Find where the given text appears and provide that cell's center as (x, y) coordinate. 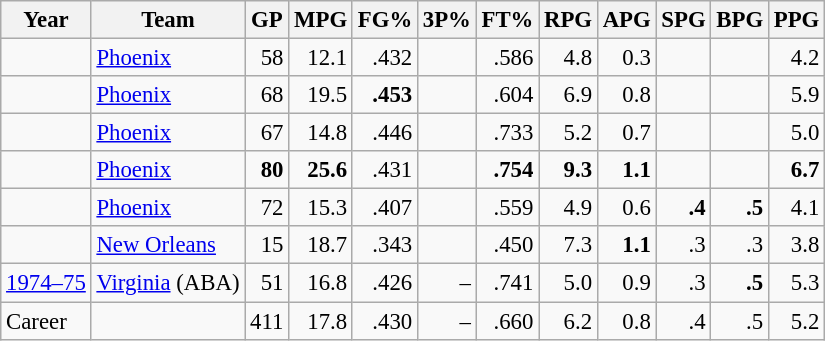
67 (267, 133)
12.1 (321, 58)
411 (267, 321)
FT% (508, 20)
BPG (740, 20)
.660 (508, 321)
SPG (684, 20)
.430 (384, 321)
.604 (508, 95)
Year (46, 20)
.432 (384, 58)
MPG (321, 20)
15.3 (321, 208)
6.2 (568, 321)
14.8 (321, 133)
6.9 (568, 95)
17.8 (321, 321)
4.2 (796, 58)
.559 (508, 208)
0.3 (626, 58)
.586 (508, 58)
5.9 (796, 95)
4.1 (796, 208)
.407 (384, 208)
25.6 (321, 170)
1974–75 (46, 283)
0.9 (626, 283)
.431 (384, 170)
6.7 (796, 170)
51 (267, 283)
18.7 (321, 245)
15 (267, 245)
58 (267, 58)
FG% (384, 20)
PPG (796, 20)
4.9 (568, 208)
72 (267, 208)
3P% (446, 20)
9.3 (568, 170)
16.8 (321, 283)
.754 (508, 170)
0.6 (626, 208)
.446 (384, 133)
4.8 (568, 58)
.343 (384, 245)
.733 (508, 133)
.426 (384, 283)
Team (168, 20)
80 (267, 170)
.453 (384, 95)
19.5 (321, 95)
0.7 (626, 133)
Career (46, 321)
APG (626, 20)
.741 (508, 283)
GP (267, 20)
5.3 (796, 283)
68 (267, 95)
Virginia (ABA) (168, 283)
7.3 (568, 245)
.450 (508, 245)
3.8 (796, 245)
New Orleans (168, 245)
RPG (568, 20)
